Provide the (x, y) coordinate of the cell's center where the given text is located.  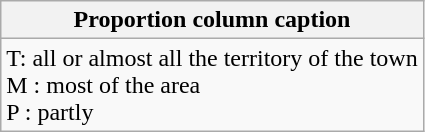
Proportion column caption (212, 20)
T: all or almost all the territory of the townM : most of the areaP : partly (212, 85)
